Capture the cell that displays the provided text and extract its (x, y) central coordinate. 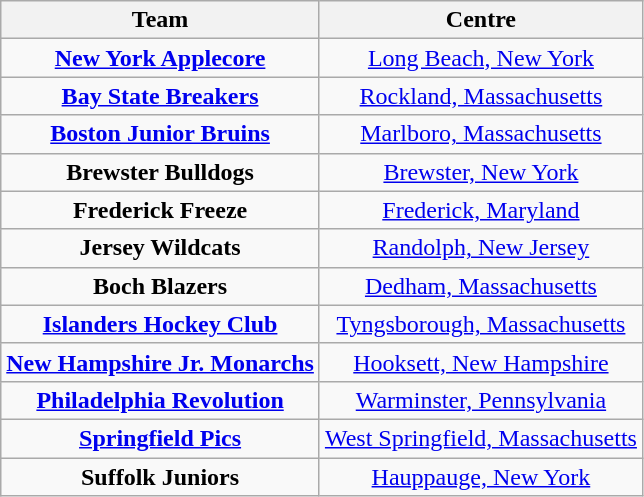
Tyngsborough, Massachusetts (480, 324)
Springfield Pics (160, 438)
Rockland, Massachusetts (480, 96)
Hauppauge, New York (480, 477)
Marlboro, Massachusetts (480, 134)
Boston Junior Bruins (160, 134)
Boch Blazers (160, 286)
Long Beach, New York (480, 58)
Frederick, Maryland (480, 210)
Randolph, New Jersey (480, 248)
Brewster Bulldogs (160, 172)
Team (160, 20)
West Springfield, Massachusetts (480, 438)
Hooksett, New Hampshire (480, 362)
New York Applecore (160, 58)
Jersey Wildcats (160, 248)
Bay State Breakers (160, 96)
Frederick Freeze (160, 210)
Suffolk Juniors (160, 477)
Islanders Hockey Club (160, 324)
New Hampshire Jr. Monarchs (160, 362)
Dedham, Massachusetts (480, 286)
Philadelphia Revolution (160, 400)
Brewster, New York (480, 172)
Warminster, Pennsylvania (480, 400)
Centre (480, 20)
